Scan for the cell matching the given text and deliver its (x, y) coordinate at center. 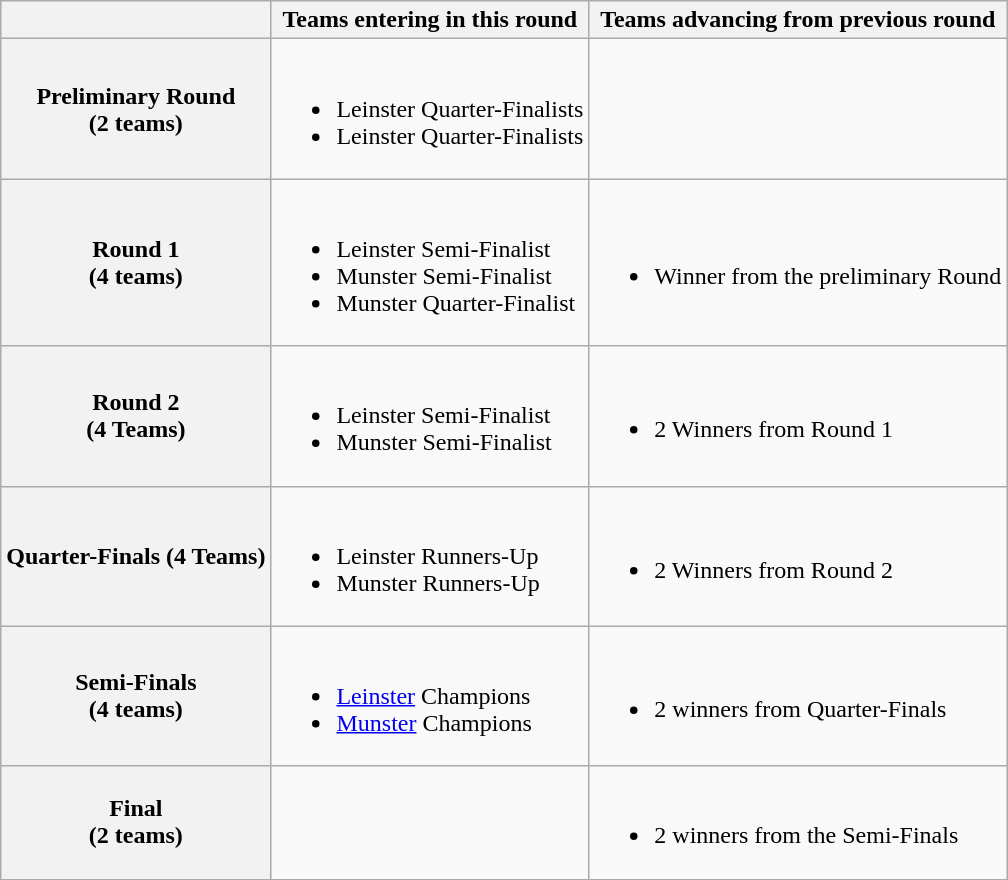
Teams advancing from previous round (798, 20)
2 Winners from Round 2 (798, 556)
Winner from the preliminary Round (798, 262)
Round 2(4 Teams) (136, 416)
Final(2 teams) (136, 822)
Leinster ChampionsMunster Champions (430, 696)
Leinster Quarter-FinalistsLeinster Quarter-Finalists (430, 109)
Leinster Semi-FinalistMunster Semi-FinalistMunster Quarter-Finalist (430, 262)
Preliminary Round(2 teams) (136, 109)
Teams entering in this round (430, 20)
2 Winners from Round 1 (798, 416)
Leinster Semi-FinalistMunster Semi-Finalist (430, 416)
Quarter-Finals (4 Teams) (136, 556)
2 winners from Quarter-Finals (798, 696)
Semi-Finals(4 teams) (136, 696)
2 winners from the Semi-Finals (798, 822)
Leinster Runners-UpMunster Runners-Up (430, 556)
Round 1(4 teams) (136, 262)
